Capture the cell that displays the provided text and extract its (X, Y) central coordinate. 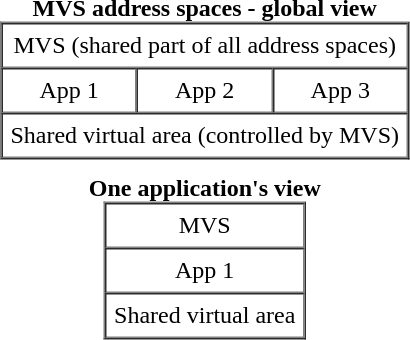
Shared virtual area (controlled by MVS) (204, 136)
Shared virtual area (204, 316)
App 3 (340, 90)
App 2 (204, 90)
MVS (shared part of all address spaces) (204, 46)
MVS (204, 226)
